Search for the cell housing the specified text and yield its (X, Y) center coordinate. 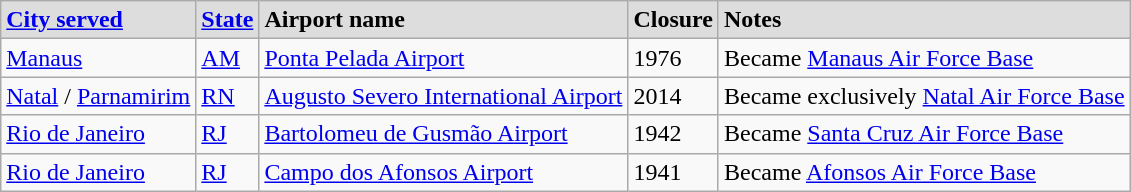
State (228, 20)
1976 (674, 58)
Manaus (98, 58)
Became Manaus Air Force Base (924, 58)
City served (98, 20)
Notes (924, 20)
1942 (674, 134)
Ponta Pelada Airport (444, 58)
Became Santa Cruz Air Force Base (924, 134)
Became exclusively Natal Air Force Base (924, 96)
Became Afonsos Air Force Base (924, 172)
Bartolomeu de Gusmão Airport (444, 134)
2014 (674, 96)
Augusto Severo International Airport (444, 96)
RN (228, 96)
AM (228, 58)
Natal / Parnamirim (98, 96)
Airport name (444, 20)
Campo dos Afonsos Airport (444, 172)
Closure (674, 20)
1941 (674, 172)
